Scan for the cell matching the given text and deliver its [X, Y] coordinate at center. 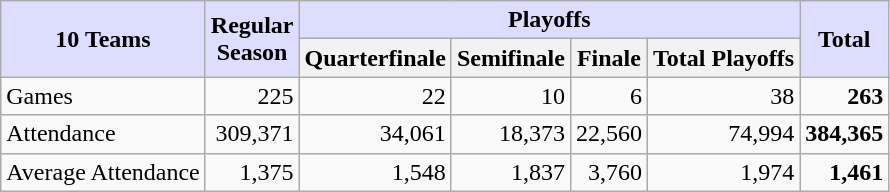
3,760 [608, 172]
22 [375, 96]
Attendance [104, 134]
1,548 [375, 172]
225 [252, 96]
309,371 [252, 134]
1,837 [510, 172]
Quarterfinale [375, 58]
74,994 [723, 134]
1,461 [844, 172]
RegularSeason [252, 39]
Total Playoffs [723, 58]
10 [510, 96]
Total [844, 39]
Average Attendance [104, 172]
34,061 [375, 134]
38 [723, 96]
384,365 [844, 134]
Semifinale [510, 58]
Playoffs [550, 20]
1,974 [723, 172]
6 [608, 96]
Games [104, 96]
10 Teams [104, 39]
1,375 [252, 172]
18,373 [510, 134]
22,560 [608, 134]
Finale [608, 58]
263 [844, 96]
